Determine the [x, y] coordinate at the center of the cell enclosing the given text.  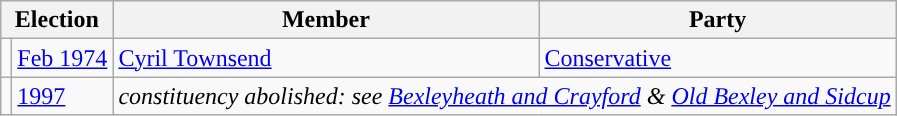
Feb 1974 [62, 58]
Cyril Townsend [326, 58]
Party [718, 20]
Conservative [718, 58]
constituency abolished: see Bexleyheath and Crayford & Old Bexley and Sidcup [504, 96]
Member [326, 20]
1997 [62, 96]
Election [57, 20]
